Return (X, Y) of the center of cell containing provided text 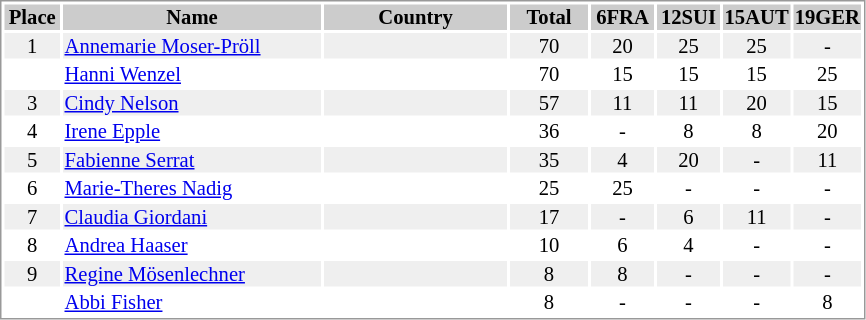
7 (32, 217)
Total (549, 17)
Irene Epple (192, 131)
Claudia Giordani (192, 217)
57 (549, 103)
17 (549, 217)
10 (549, 245)
35 (549, 160)
Regine Mösenlechner (192, 274)
9 (32, 274)
Place (32, 17)
Country (416, 17)
Hanni Wenzel (192, 75)
Abbi Fisher (192, 303)
Cindy Nelson (192, 103)
Annemarie Moser-Pröll (192, 46)
Name (192, 17)
Andrea Haaser (192, 245)
Marie-Theres Nadig (192, 189)
3 (32, 103)
15AUT (756, 17)
Fabienne Serrat (192, 160)
6FRA (622, 17)
12SUI (688, 17)
36 (549, 131)
5 (32, 160)
1 (32, 46)
19GER (827, 17)
